Scan for the cell matching the given text and deliver its [X, Y] coordinate at center. 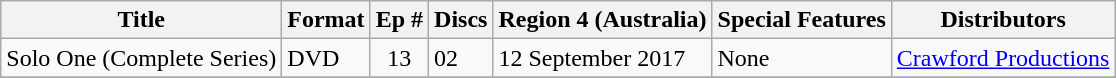
Solo One (Complete Series) [142, 58]
Discs [461, 20]
DVD [326, 58]
Special Features [802, 20]
Ep # [399, 20]
Distributors [1003, 20]
Title [142, 20]
12 September 2017 [602, 58]
Region 4 (Australia) [602, 20]
Format [326, 20]
None [802, 58]
Crawford Productions [1003, 58]
13 [399, 58]
02 [461, 58]
